Identify which cell holds the provided text, then report its (X, Y) central coordinate. 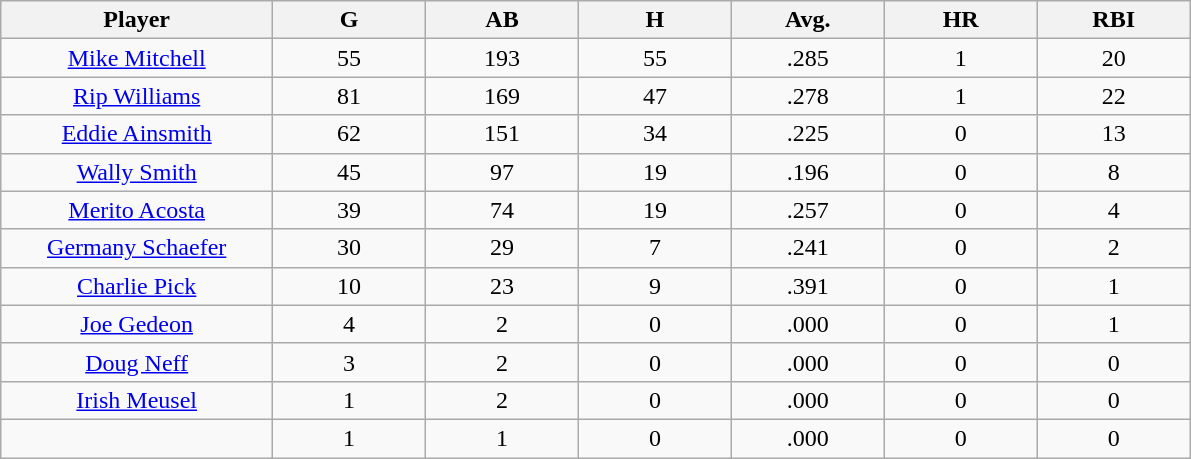
39 (350, 210)
.196 (808, 172)
AB (502, 20)
Wally Smith (137, 172)
10 (350, 286)
.225 (808, 134)
Irish Meusel (137, 400)
151 (502, 134)
.278 (808, 96)
74 (502, 210)
Rip Williams (137, 96)
23 (502, 286)
Player (137, 20)
3 (350, 362)
30 (350, 248)
.257 (808, 210)
47 (654, 96)
62 (350, 134)
Avg. (808, 20)
9 (654, 286)
22 (1114, 96)
45 (350, 172)
Joe Gedeon (137, 324)
20 (1114, 58)
29 (502, 248)
97 (502, 172)
Doug Neff (137, 362)
193 (502, 58)
34 (654, 134)
Mike Mitchell (137, 58)
.241 (808, 248)
169 (502, 96)
Eddie Ainsmith (137, 134)
Merito Acosta (137, 210)
RBI (1114, 20)
81 (350, 96)
13 (1114, 134)
Charlie Pick (137, 286)
8 (1114, 172)
7 (654, 248)
H (654, 20)
.285 (808, 58)
HR (960, 20)
G (350, 20)
.391 (808, 286)
Germany Schaefer (137, 248)
